Identify which cell holds the provided text, then report its (x, y) central coordinate. 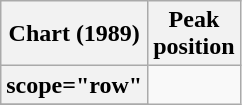
scope="row" (74, 85)
Peakposition (194, 34)
Chart (1989) (74, 34)
